Search for the cell housing the specified text and yield its [X, Y] center coordinate. 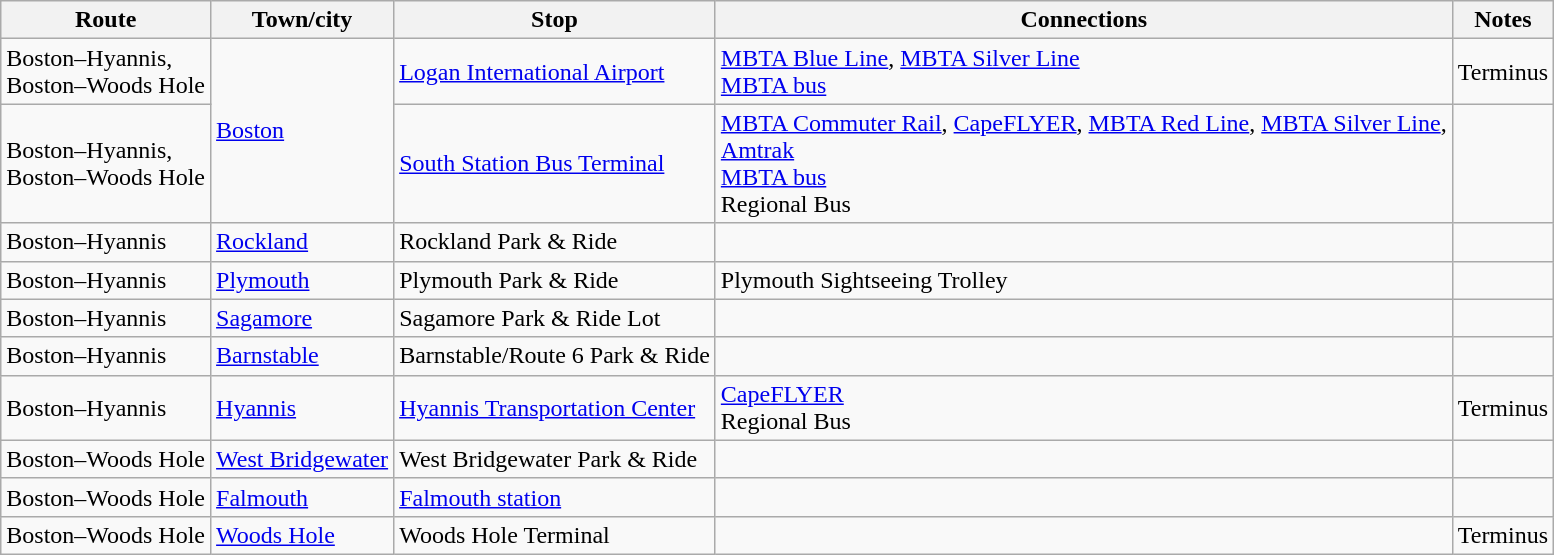
Town/city [302, 20]
MBTA Blue Line, MBTA Silver Line MBTA bus [1084, 72]
Sagamore Park & Ride Lot [555, 318]
West Bridgewater [302, 459]
Barnstable/Route 6 Park & Ride [555, 356]
Falmouth [302, 497]
CapeFLYER Regional Bus [1084, 408]
Hyannis Transportation Center [555, 408]
West Bridgewater Park & Ride [555, 459]
Plymouth Sightseeing Trolley [1084, 280]
Woods Hole [302, 535]
Plymouth [302, 280]
Route [106, 20]
Falmouth station [555, 497]
South Station Bus Terminal [555, 164]
Rockland [302, 242]
Boston [302, 131]
Notes [1502, 20]
Logan International Airport [555, 72]
Sagamore [302, 318]
Barnstable [302, 356]
Stop [555, 20]
Connections [1084, 20]
Rockland Park & Ride [555, 242]
MBTA Commuter Rail, CapeFLYER, MBTA Red Line, MBTA Silver Line, Amtrak MBTA bus Regional Bus [1084, 164]
Hyannis [302, 408]
Woods Hole Terminal [555, 535]
Plymouth Park & Ride [555, 280]
